Return [X, Y] of the center of cell containing provided text 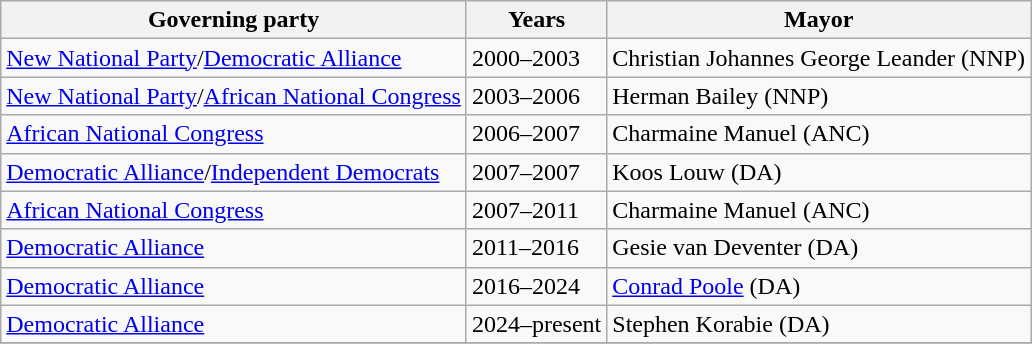
Conrad Poole (DA) [819, 286]
2003–2006 [536, 96]
Stephen Korabie (DA) [819, 324]
New National Party/African National Congress [234, 96]
2007–2011 [536, 210]
Governing party [234, 20]
Christian Johannes George Leander (NNP) [819, 58]
Democratic Alliance/Independent Democrats [234, 172]
2000–2003 [536, 58]
Mayor [819, 20]
2024–present [536, 324]
2007–2007 [536, 172]
New National Party/Democratic Alliance [234, 58]
2011–2016 [536, 248]
Herman Bailey (NNP) [819, 96]
Years [536, 20]
Gesie van Deventer (DA) [819, 248]
2006–2007 [536, 134]
2016–2024 [536, 286]
Koos Louw (DA) [819, 172]
